Return (x, y) of the center of cell containing provided text 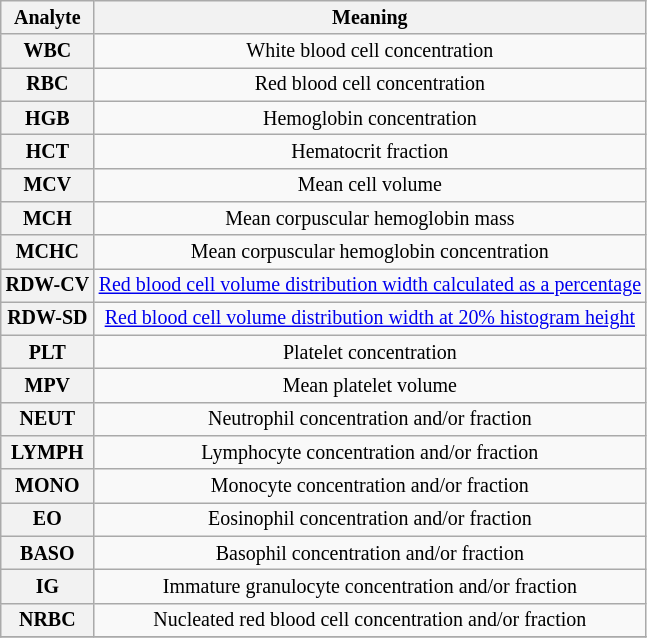
PLT (48, 352)
NRBC (48, 620)
RDW-SD (48, 318)
Meaning (370, 18)
Mean corpuscular hemoglobin concentration (370, 252)
HGB (48, 118)
White blood cell concentration (370, 52)
MCHC (48, 252)
Basophil concentration and/or fraction (370, 554)
BASO (48, 554)
RDW-CV (48, 286)
Hematocrit fraction (370, 152)
EO (48, 520)
Neutrophil concentration and/or fraction (370, 420)
LYMPH (48, 452)
Mean corpuscular hemoglobin mass (370, 218)
NEUT (48, 420)
MPV (48, 386)
HCT (48, 152)
Eosinophil concentration and/or fraction (370, 520)
Lymphocyte concentration and/or fraction (370, 452)
Nucleated red blood cell concentration and/or fraction (370, 620)
Monocyte concentration and/or fraction (370, 486)
Immature granulocyte concentration and/or fraction (370, 586)
MONO (48, 486)
Mean cell volume (370, 184)
Red blood cell concentration (370, 84)
MCH (48, 218)
Hemoglobin concentration (370, 118)
Red blood cell volume distribution width calculated as a percentage (370, 286)
IG (48, 586)
Platelet concentration (370, 352)
MCV (48, 184)
Mean platelet volume (370, 386)
Analyte (48, 18)
Red blood cell volume distribution width at 20% histogram height (370, 318)
WBC (48, 52)
RBC (48, 84)
